Search for the cell housing the specified text and yield its [X, Y] center coordinate. 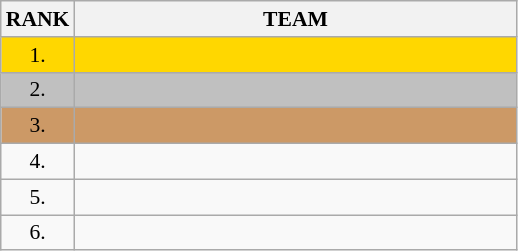
3. [38, 126]
4. [38, 162]
5. [38, 197]
RANK [38, 19]
1. [38, 55]
TEAM [295, 19]
6. [38, 233]
2. [38, 90]
